Pinpoint the cell where the given text exists, returning its [x, y] midpoint coordinate. 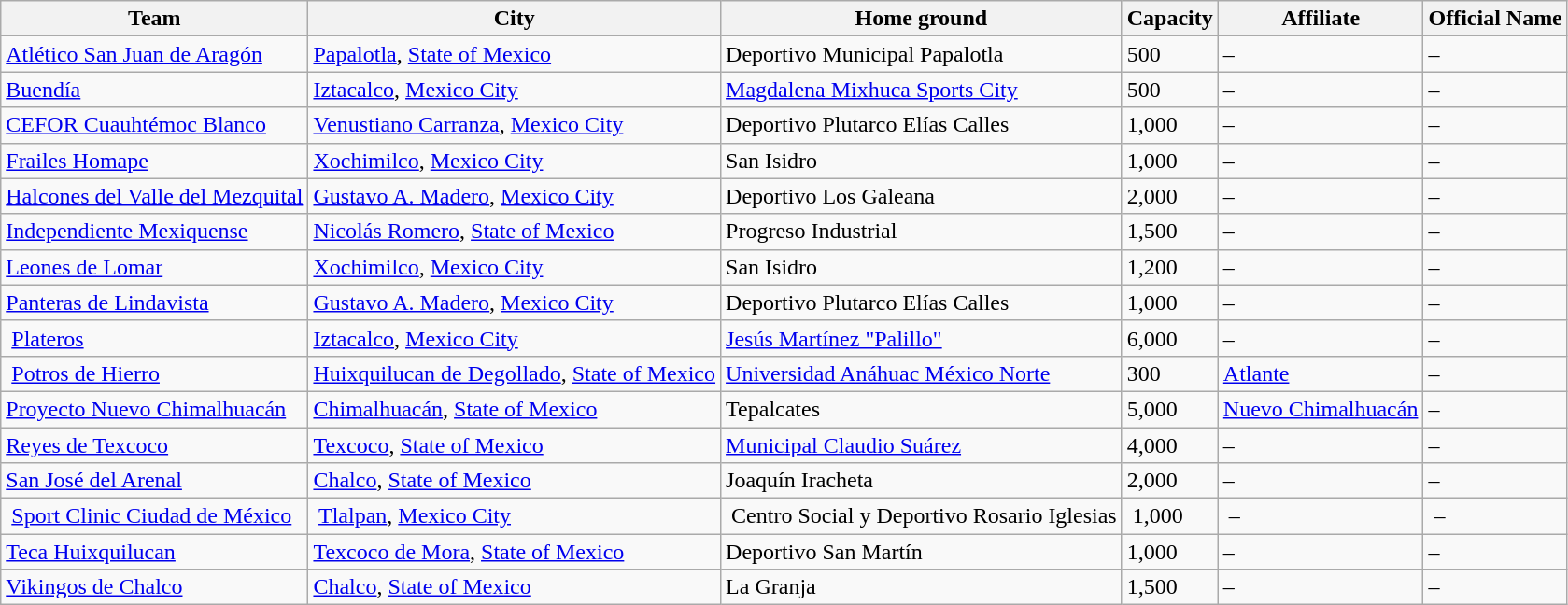
Centro Social y Deportivo Rosario Iglesias [922, 516]
CEFOR Cuauhtémoc Blanco [155, 125]
Papalotla, State of Mexico [515, 54]
Deportivo Municipal Papalotla [922, 54]
1,200 [1169, 267]
Potros de Hierro [155, 373]
Universidad Anáhuac México Norte [922, 373]
Vikingos de Chalco [155, 587]
Texcoco, State of Mexico [515, 445]
Buendía [155, 90]
Magdalena Mixhuca Sports City [922, 90]
Tepalcates [922, 409]
Leones de Lomar [155, 267]
Nicolás Romero, State of Mexico [515, 232]
Venustiano Carranza, Mexico City [515, 125]
San José del Arenal [155, 481]
Tlalpan, Mexico City [515, 516]
Jesús Martínez "Palillo" [922, 338]
Plateros [155, 338]
Proyecto Nuevo Chimalhuacán [155, 409]
Deportivo Los Galeana [922, 196]
4,000 [1169, 445]
Municipal Claudio Suárez [922, 445]
Sport Clinic Ciudad de México [155, 516]
Halcones del Valle del Mezquital [155, 196]
Texcoco de Mora, State of Mexico [515, 552]
Teca Huixquilucan [155, 552]
Capacity [1169, 19]
Huixquilucan de Degollado, State of Mexico [515, 373]
Atlético San Juan de Aragón [155, 54]
300 [1169, 373]
Panteras de Lindavista [155, 302]
Team [155, 19]
Atlante [1321, 373]
Independiente Mexiquense [155, 232]
5,000 [1169, 409]
Progreso Industrial [922, 232]
Reyes de Texcoco [155, 445]
Nuevo Chimalhuacán [1321, 409]
Frailes Homape [155, 161]
Official Name [1495, 19]
Chimalhuacán, State of Mexico [515, 409]
City [515, 19]
Joaquín Iracheta [922, 481]
Affiliate [1321, 19]
6,000 [1169, 338]
Home ground [922, 19]
La Granja [922, 587]
Deportivo San Martín [922, 552]
